Identify which cell holds the provided text, then report its (X, Y) central coordinate. 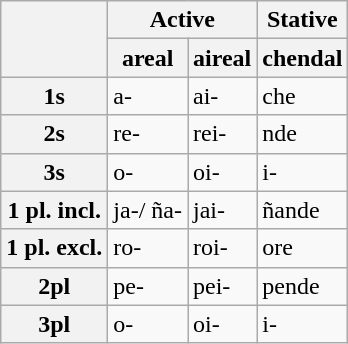
roi- (222, 248)
chendal (302, 58)
pende (302, 286)
1 pl. incl. (54, 210)
aireal (222, 58)
ro- (148, 248)
3pl (54, 324)
jai- (222, 210)
ja-/ ña- (148, 210)
rei- (222, 134)
2s (54, 134)
areal (148, 58)
che (302, 96)
ñande (302, 210)
ai- (222, 96)
1s (54, 96)
2pl (54, 286)
3s (54, 172)
ore (302, 248)
a- (148, 96)
pei- (222, 286)
Stative (302, 20)
re- (148, 134)
Active (182, 20)
1 pl. excl. (54, 248)
pe- (148, 286)
nde (302, 134)
